Identify which cell holds the provided text, then report its [x, y] central coordinate. 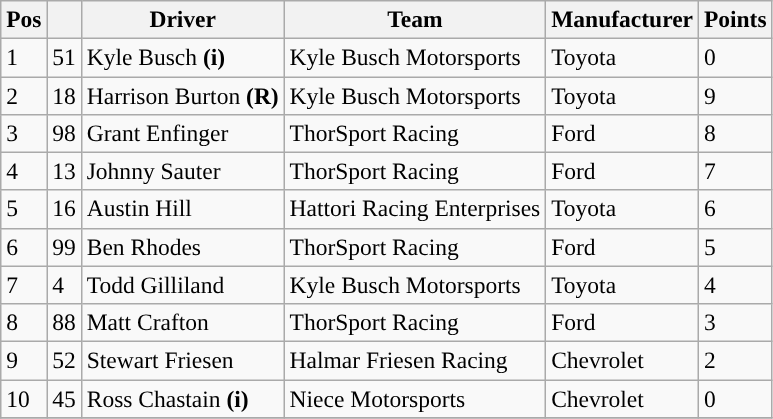
Ben Rhodes [182, 247]
88 [64, 322]
Points [735, 19]
Ross Chastain (i) [182, 398]
45 [64, 398]
10 [24, 398]
52 [64, 360]
Johnny Sauter [182, 171]
Harrison Burton (R) [182, 95]
Team [415, 19]
99 [64, 247]
18 [64, 95]
Hattori Racing Enterprises [415, 209]
Niece Motorsports [415, 398]
98 [64, 133]
Halmar Friesen Racing [415, 360]
16 [64, 209]
Manufacturer [622, 19]
Matt Crafton [182, 322]
Pos [24, 19]
Stewart Friesen [182, 360]
Grant Enfinger [182, 133]
51 [64, 57]
Austin Hill [182, 209]
13 [64, 171]
Driver [182, 19]
1 [24, 57]
Kyle Busch (i) [182, 57]
Todd Gilliland [182, 285]
